Identify which cell holds the provided text, then report its (X, Y) central coordinate. 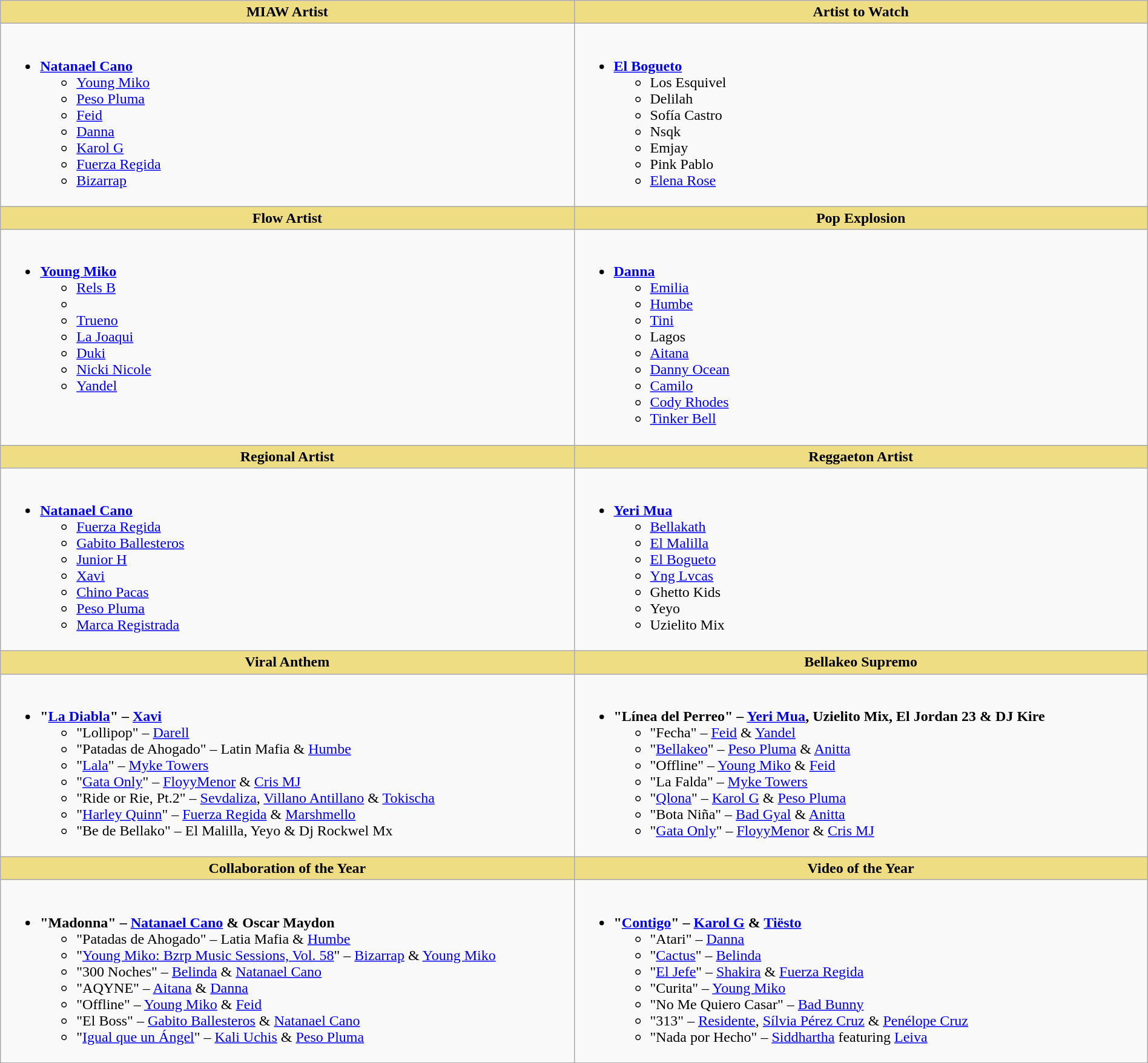
Collaboration of the Year (287, 868)
Bellakeo Supremo (861, 662)
El BoguetoLos EsquivelDelilahSofía CastroNsqkEmjayPink PabloElena Rose (861, 115)
Artist to Watch (861, 12)
Reggaeton Artist (861, 456)
Viral Anthem (287, 662)
Pop Explosion (861, 218)
Young MikoRels BTruenoLa JoaquiDukiNicki NicoleYandel (287, 337)
MIAW Artist (287, 12)
Flow Artist (287, 218)
Yeri MuaBellakathEl MalillaEl BoguetoYng LvcasGhetto KidsYeyoUzielito Mix (861, 559)
Regional Artist (287, 456)
Video of the Year (861, 868)
Natanael CanoYoung MikoPeso PlumaFeidDannaKarol GFuerza RegidaBizarrap (287, 115)
Natanael CanoFuerza RegidaGabito BallesterosJunior HXaviChino PacasPeso PlumaMarca Registrada (287, 559)
DannaEmiliaHumbeTiniLagosAitanaDanny OceanCamiloCody RhodesTinker Bell (861, 337)
